Scan for the cell matching the given text and deliver its (X, Y) coordinate at center. 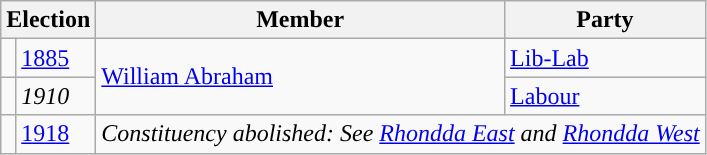
Member (300, 20)
Lib-Lab (606, 58)
1885 (56, 58)
1918 (56, 134)
William Abraham (300, 77)
Election (48, 20)
1910 (56, 96)
Labour (606, 96)
Party (606, 20)
Constituency abolished: See Rhondda East and Rhondda West (400, 134)
